Return the (x, y) coordinate for the center point of the cell that contains the specified text.  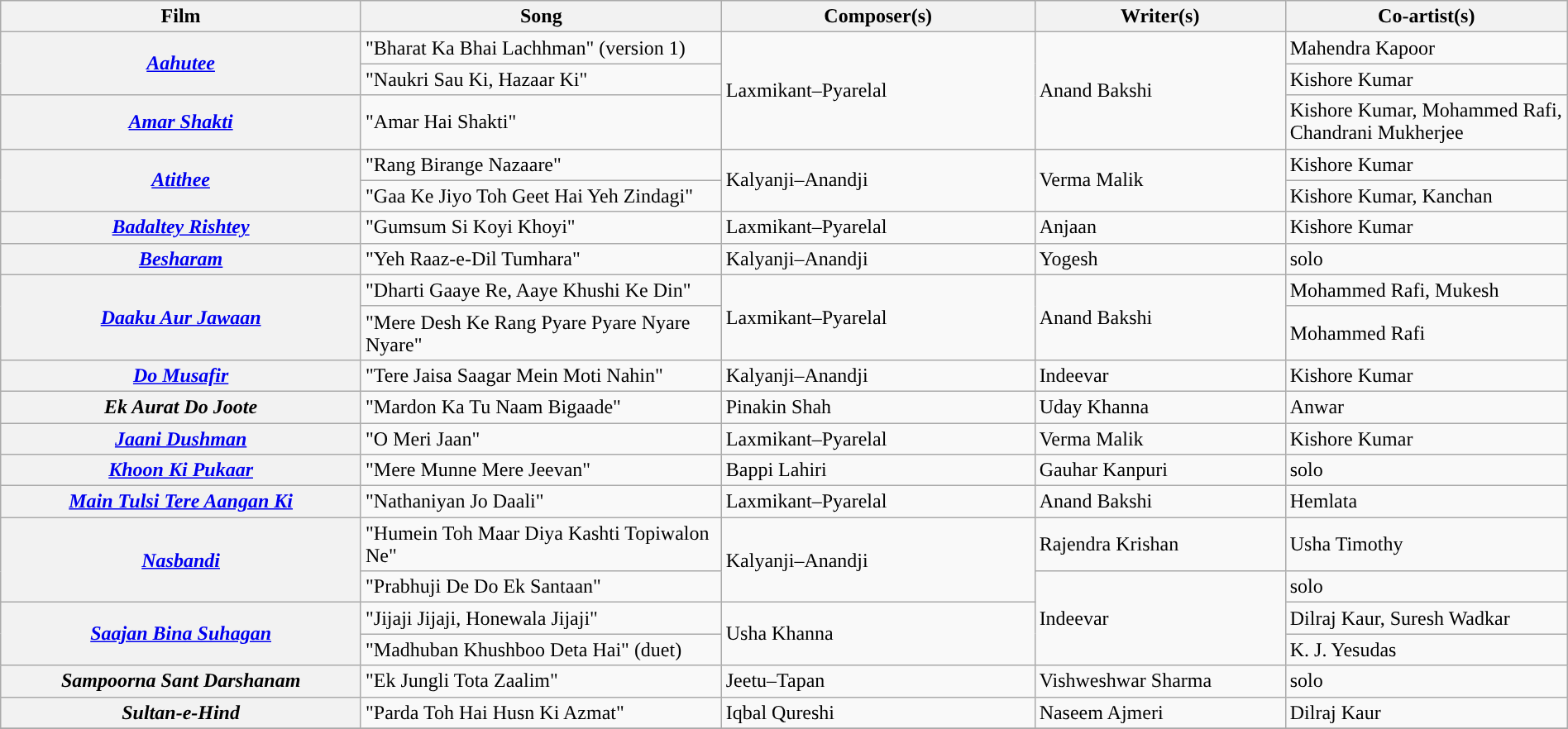
Kishore Kumar, Kanchan (1426, 196)
Dilraj Kaur (1426, 712)
Daaku Aur Jawaan (181, 317)
"Bharat Ka Bhai Lachhman" (version 1) (541, 48)
Ek Aurat Do Joote (181, 407)
Naseem Ajmeri (1159, 712)
"Amar Hai Shakti" (541, 122)
"Dharti Gaaye Re, Aaye Khushi Ke Din" (541, 290)
Mahendra Kapoor (1426, 48)
"O Meri Jaan" (541, 439)
Dilraj Kaur, Suresh Wadkar (1426, 618)
Aahutee (181, 64)
Anjaan (1159, 227)
Yogesh (1159, 259)
Sampoorna Sant Darshanam (181, 681)
"Humein Toh Maar Diya Kashti Topiwalon Ne" (541, 544)
Kishore Kumar, Mohammed Rafi, Chandrani Mukherjee (1426, 122)
"Rang Birange Nazaare" (541, 164)
Hemlata (1426, 502)
Gauhar Kanpuri (1159, 470)
Usha Timothy (1426, 544)
Vishweshwar Sharma (1159, 681)
"Ek Jungli Tota Zaalim" (541, 681)
Film (181, 17)
Mohammed Rafi, Mukesh (1426, 290)
"Tere Jaisa Saagar Mein Moti Nahin" (541, 375)
Uday Khanna (1159, 407)
Main Tulsi Tere Aangan Ki (181, 502)
Badaltey Rishtey (181, 227)
Writer(s) (1159, 17)
"Mardon Ka Tu Naam Bigaade" (541, 407)
K. J. Yesudas (1426, 650)
Bappi Lahiri (878, 470)
Song (541, 17)
Mohammed Rafi (1426, 332)
"Naukri Sau Ki, Hazaar Ki" (541, 79)
Khoon Ki Pukaar (181, 470)
Composer(s) (878, 17)
Jeetu–Tapan (878, 681)
Saajan Bina Suhagan (181, 634)
"Gaa Ke Jiyo Toh Geet Hai Yeh Zindagi" (541, 196)
Jaani Dushman (181, 439)
Atithee (181, 180)
"Madhuban Khushboo Deta Hai" (duet) (541, 650)
"Prabhuji De Do Ek Santaan" (541, 587)
"Jijaji Jijaji, Honewala Jijaji" (541, 618)
Pinakin Shah (878, 407)
Do Musafir (181, 375)
Sultan-e-Hind (181, 712)
Co-artist(s) (1426, 17)
Nasbandi (181, 560)
"Parda Toh Hai Husn Ki Azmat" (541, 712)
"Gumsum Si Koyi Khoyi" (541, 227)
Iqbal Qureshi (878, 712)
"Mere Munne Mere Jeevan" (541, 470)
Rajendra Krishan (1159, 544)
"Mere Desh Ke Rang Pyare Pyare Nyare Nyare" (541, 332)
Amar Shakti (181, 122)
Usha Khanna (878, 634)
Besharam (181, 259)
"Nathaniyan Jo Daali" (541, 502)
"Yeh Raaz-e-Dil Tumhara" (541, 259)
Anwar (1426, 407)
